Determine the (x, y) coordinate at the center of the cell enclosing the given text.  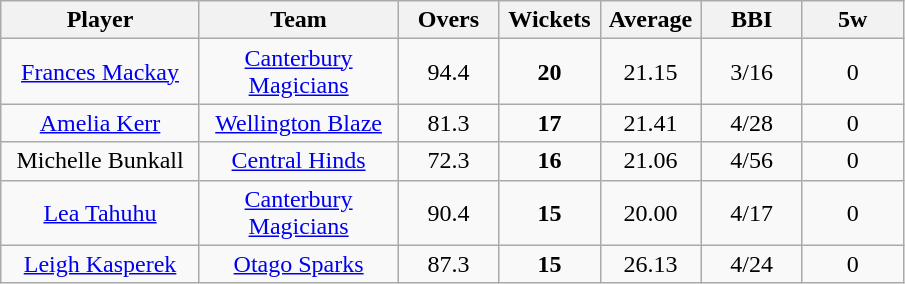
90.4 (448, 212)
16 (550, 161)
Player (100, 20)
4/24 (752, 264)
81.3 (448, 123)
Frances Mackay (100, 72)
Central Hinds (298, 161)
87.3 (448, 264)
21.41 (650, 123)
Otago Sparks (298, 264)
21.15 (650, 72)
Average (650, 20)
Leigh Kasperek (100, 264)
94.4 (448, 72)
3/16 (752, 72)
21.06 (650, 161)
Wickets (550, 20)
Overs (448, 20)
20 (550, 72)
4/17 (752, 212)
Wellington Blaze (298, 123)
4/56 (752, 161)
Michelle Bunkall (100, 161)
Lea Tahuhu (100, 212)
BBI (752, 20)
20.00 (650, 212)
26.13 (650, 264)
17 (550, 123)
Team (298, 20)
Amelia Kerr (100, 123)
4/28 (752, 123)
72.3 (448, 161)
5w (852, 20)
